Identify which cell holds the provided text, then report its (x, y) central coordinate. 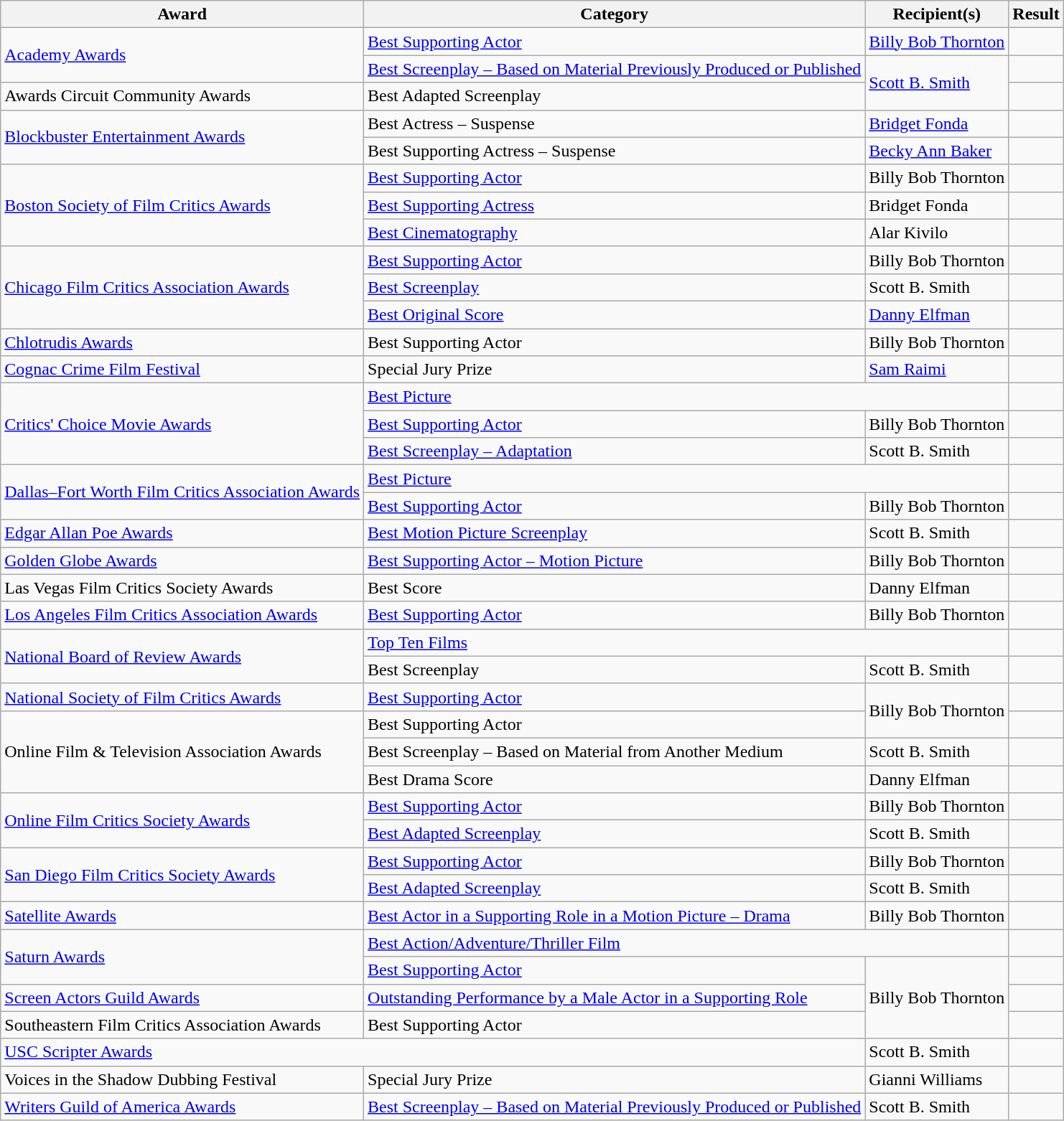
Voices in the Shadow Dubbing Festival (182, 1079)
Edgar Allan Poe Awards (182, 533)
Golden Globe Awards (182, 560)
Best Motion Picture Screenplay (615, 533)
Best Screenplay – Based on Material from Another Medium (615, 751)
Dallas–Fort Worth Film Critics Association Awards (182, 492)
Online Film & Television Association Awards (182, 751)
Gianni Williams (937, 1079)
Los Angeles Film Critics Association Awards (182, 615)
Satellite Awards (182, 916)
Writers Guild of America Awards (182, 1107)
Best Drama Score (615, 779)
Academy Awards (182, 55)
USC Scripter Awards (433, 1052)
Becky Ann Baker (937, 151)
Southeastern Film Critics Association Awards (182, 1025)
Boston Society of Film Critics Awards (182, 205)
Best Actor in a Supporting Role in a Motion Picture – Drama (615, 916)
Sam Raimi (937, 370)
Outstanding Performance by a Male Actor in a Supporting Role (615, 998)
Las Vegas Film Critics Society Awards (182, 588)
Top Ten Films (686, 642)
Best Supporting Actress (615, 205)
Critics' Choice Movie Awards (182, 424)
San Diego Film Critics Society Awards (182, 875)
Best Cinematography (615, 233)
Best Original Score (615, 314)
Result (1036, 14)
Best Score (615, 588)
Chlotrudis Awards (182, 342)
Recipient(s) (937, 14)
Screen Actors Guild Awards (182, 998)
Chicago Film Critics Association Awards (182, 287)
Alar Kivilo (937, 233)
Best Screenplay – Adaptation (615, 451)
Best Supporting Actress – Suspense (615, 151)
Saturn Awards (182, 957)
Awards Circuit Community Awards (182, 96)
Best Actress – Suspense (615, 123)
Category (615, 14)
Best Action/Adventure/Thriller Film (686, 943)
Award (182, 14)
National Board of Review Awards (182, 656)
Best Supporting Actor – Motion Picture (615, 560)
Cognac Crime Film Festival (182, 370)
Blockbuster Entertainment Awards (182, 137)
Online Film Critics Society Awards (182, 820)
National Society of Film Critics Awards (182, 697)
